Return [X, Y] of the center of cell containing provided text 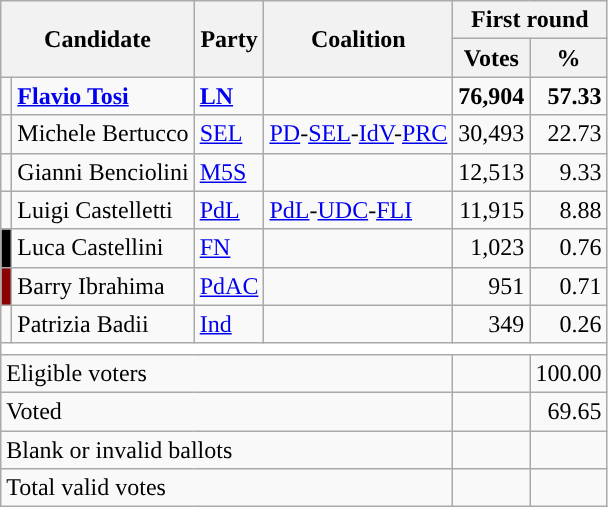
SEL [229, 134]
Michele Bertucco [103, 134]
LN [229, 96]
Voted [227, 411]
8.88 [568, 210]
0.76 [568, 248]
Blank or invalid ballots [227, 449]
PD-SEL-IdV-PRC [358, 134]
Luigi Castelletti [103, 210]
Coalition [358, 39]
22.73 [568, 134]
FN [229, 248]
69.65 [568, 411]
Total valid votes [227, 488]
30,493 [492, 134]
0.26 [568, 324]
951 [492, 286]
Luca Castellini [103, 248]
100.00 [568, 373]
1,023 [492, 248]
PdAC [229, 286]
57.33 [568, 96]
Votes [492, 58]
First round [530, 20]
Gianni Benciolini [103, 172]
349 [492, 324]
11,915 [492, 210]
PdL [229, 210]
Barry Ibrahima [103, 286]
9.33 [568, 172]
12,513 [492, 172]
Patrizia Badii [103, 324]
PdL-UDC-FLI [358, 210]
Eligible voters [227, 373]
% [568, 58]
Ind [229, 324]
Flavio Tosi [103, 96]
M5S [229, 172]
76,904 [492, 96]
0.71 [568, 286]
Party [229, 39]
Candidate [98, 39]
